Return the [x, y] coordinate for the center point of the cell that contains the specified text.  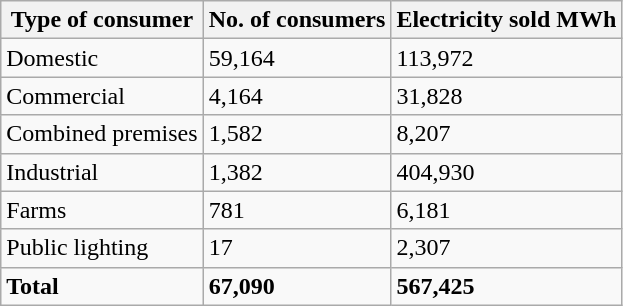
Domestic [102, 58]
67,090 [297, 286]
Public lighting [102, 248]
6,181 [506, 210]
567,425 [506, 286]
781 [297, 210]
Total [102, 286]
17 [297, 248]
Electricity sold MWh [506, 20]
1,582 [297, 134]
Combined premises [102, 134]
59,164 [297, 58]
404,930 [506, 172]
Type of consumer [102, 20]
1,382 [297, 172]
4,164 [297, 96]
No. of consumers [297, 20]
Farms [102, 210]
31,828 [506, 96]
Commercial [102, 96]
8,207 [506, 134]
Industrial [102, 172]
113,972 [506, 58]
2,307 [506, 248]
